Capture the cell that displays the provided text and extract its [x, y] central coordinate. 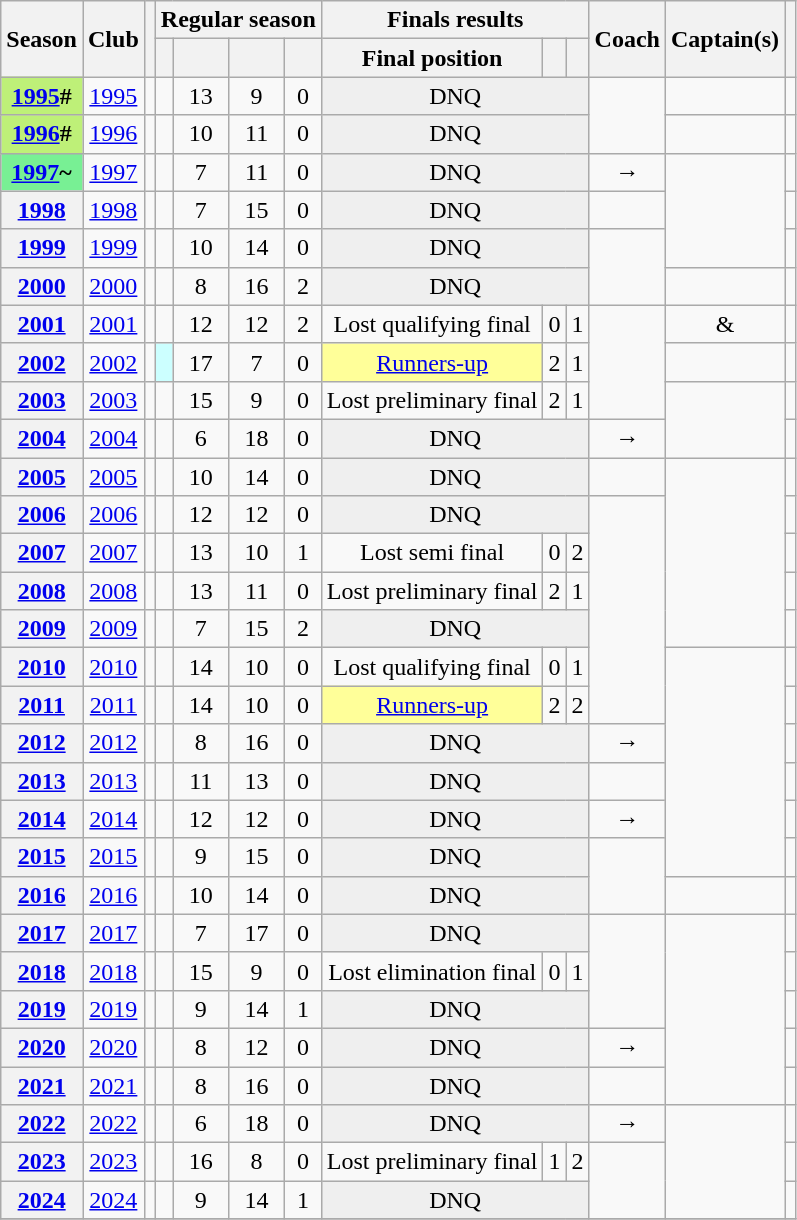
1996 [113, 134]
1996# [42, 134]
& [724, 324]
Captain(s) [724, 39]
1997~ [42, 172]
Coach [627, 39]
1995 [113, 96]
1995# [42, 96]
1997 [113, 172]
Lost semi final [432, 553]
Final position [432, 58]
Finals results [455, 20]
Season [42, 39]
Club [113, 39]
Lost elimination final [432, 971]
Regular season [238, 20]
